Scan for the cell matching the given text and deliver its [x, y] coordinate at center. 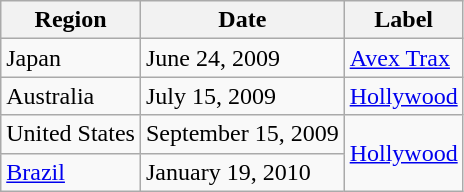
January 19, 2010 [242, 172]
September 15, 2009 [242, 134]
Avex Trax [404, 58]
Label [404, 20]
United States [71, 134]
June 24, 2009 [242, 58]
Region [71, 20]
Australia [71, 96]
July 15, 2009 [242, 96]
Japan [71, 58]
Date [242, 20]
Brazil [71, 172]
